Detect which cell encompasses the target text, then output its [x, y] center coordinate. 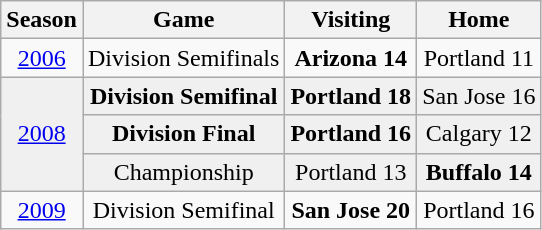
Game [183, 20]
2006 [42, 58]
Arizona 14 [351, 58]
2009 [42, 210]
Championship [183, 172]
Buffalo 14 [479, 172]
Portland 13 [351, 172]
Season [42, 20]
San Jose 16 [479, 96]
Calgary 12 [479, 134]
Portland 18 [351, 96]
San Jose 20 [351, 210]
Visiting [351, 20]
Division Final [183, 134]
Portland 11 [479, 58]
Home [479, 20]
2008 [42, 134]
Division Semifinals [183, 58]
